Find where the given text appears and provide that cell's center as [X, Y] coordinate. 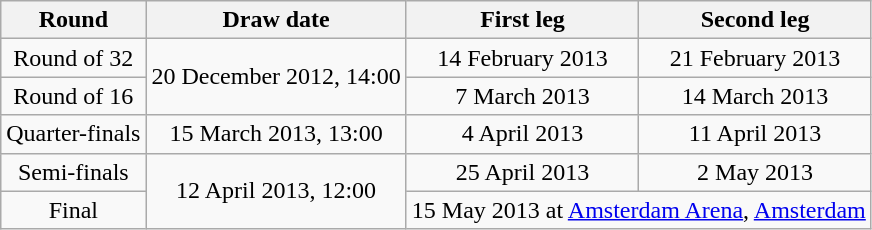
Round of 32 [74, 58]
Quarter-finals [74, 134]
2 May 2013 [756, 172]
Final [74, 210]
Round of 16 [74, 96]
Second leg [756, 20]
20 December 2012, 14:00 [276, 77]
Round [74, 20]
11 April 2013 [756, 134]
Draw date [276, 20]
Semi-finals [74, 172]
12 April 2013, 12:00 [276, 191]
First leg [522, 20]
14 March 2013 [756, 96]
4 April 2013 [522, 134]
15 March 2013, 13:00 [276, 134]
21 February 2013 [756, 58]
14 February 2013 [522, 58]
7 March 2013 [522, 96]
25 April 2013 [522, 172]
15 May 2013 at Amsterdam Arena, Amsterdam [638, 210]
